Provide the (X, Y) coordinate of the cell's center where the given text is located.  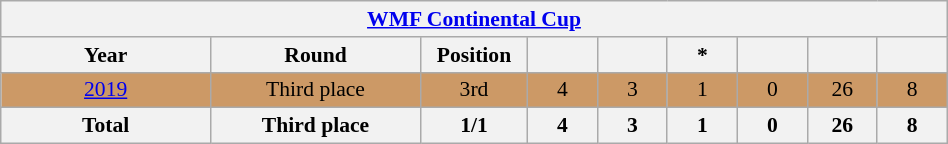
1/1 (474, 126)
Total (106, 126)
Position (474, 55)
3rd (474, 90)
* (702, 55)
Round (316, 55)
WMF Continental Cup (474, 19)
2019 (106, 90)
Year (106, 55)
